Determine the [X, Y] coordinate at the center of the cell enclosing the given text.  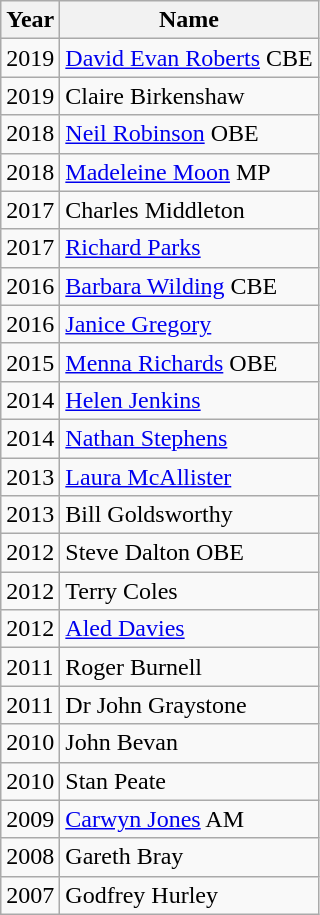
Carwyn Jones AM [189, 819]
2009 [30, 819]
Stan Peate [189, 781]
John Bevan [189, 743]
Name [189, 20]
Roger Burnell [189, 667]
David Evan Roberts CBE [189, 58]
Claire Birkenshaw [189, 96]
Menna Richards OBE [189, 362]
Janice Gregory [189, 324]
Terry Coles [189, 591]
Charles Middleton [189, 210]
Godfrey Hurley [189, 895]
Year [30, 20]
2007 [30, 895]
Richard Parks [189, 248]
Bill Goldsworthy [189, 515]
Neil Robinson OBE [189, 134]
Gareth Bray [189, 857]
Barbara Wilding CBE [189, 286]
2015 [30, 362]
Dr John Graystone [189, 705]
Aled Davies [189, 629]
Nathan Stephens [189, 438]
Laura McAllister [189, 477]
2008 [30, 857]
Helen Jenkins [189, 400]
Madeleine Moon MP [189, 172]
Steve Dalton OBE [189, 553]
